Pinpoint the cell where the given text exists, returning its (x, y) midpoint coordinate. 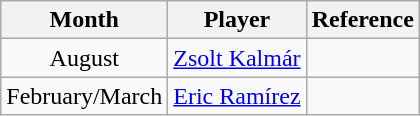
Player (237, 20)
Eric Ramírez (237, 96)
Zsolt Kalmár (237, 58)
February/March (84, 96)
Reference (362, 20)
August (84, 58)
Month (84, 20)
